Output the [X, Y] coordinate of the center of the cell containing the given text.  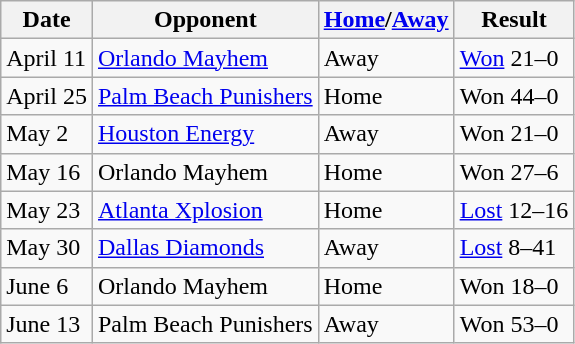
Atlanta Xplosion [205, 210]
Home/Away [386, 20]
Date [47, 20]
Result [514, 20]
Opponent [205, 20]
May 30 [47, 248]
Dallas Diamonds [205, 248]
Won 27–6 [514, 172]
Houston Energy [205, 134]
Lost 8–41 [514, 248]
Won 44–0 [514, 96]
April 25 [47, 96]
May 23 [47, 210]
June 6 [47, 286]
May 2 [47, 134]
June 13 [47, 324]
May 16 [47, 172]
April 11 [47, 58]
Won 18–0 [514, 286]
Won 53–0 [514, 324]
Lost 12–16 [514, 210]
